Scan for the cell matching the given text and deliver its (x, y) coordinate at center. 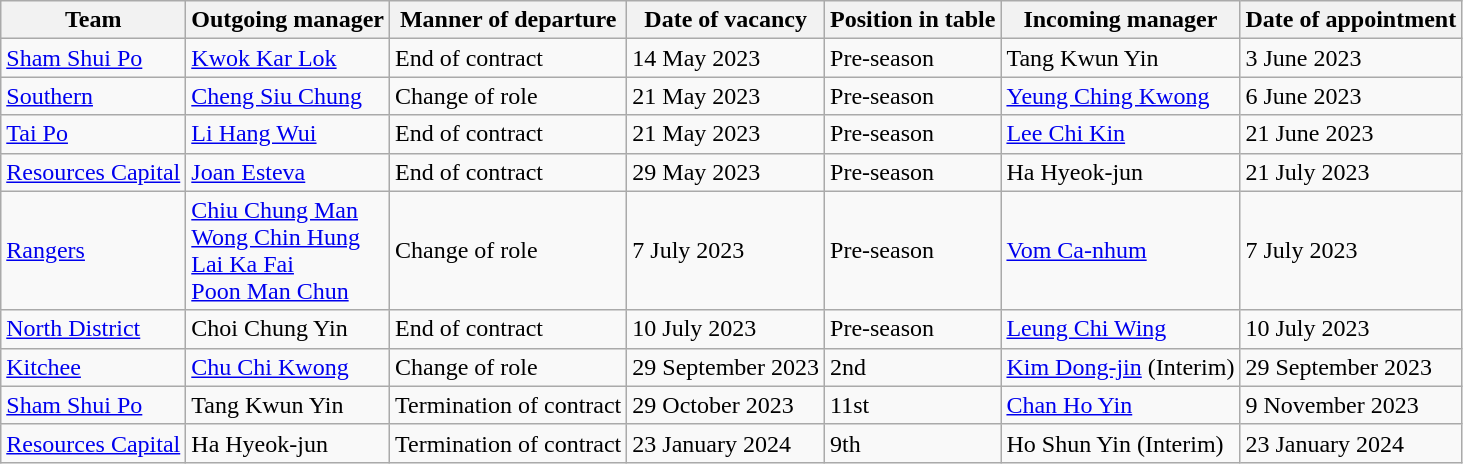
Manner of departure (508, 20)
Outgoing manager (288, 20)
Leung Chi Wing (1120, 329)
Li Hang Wui (288, 134)
Chan Ho Yin (1120, 405)
Position in table (913, 20)
Choi Chung Yin (288, 329)
Cheng Siu Chung (288, 96)
Lee Chi Kin (1120, 134)
Date of vacancy (726, 20)
North District (94, 329)
9 November 2023 (1351, 405)
14 May 2023 (726, 58)
11st (913, 405)
Southern (94, 96)
29 May 2023 (726, 172)
Kwok Kar Lok (288, 58)
Kim Dong-jin (Interim) (1120, 367)
Vom Ca-nhum (1120, 250)
Yeung Ching Kwong (1120, 96)
29 October 2023 (726, 405)
9th (913, 443)
21 July 2023 (1351, 172)
2nd (913, 367)
Incoming manager (1120, 20)
Joan Esteva (288, 172)
3 June 2023 (1351, 58)
Date of appointment (1351, 20)
6 June 2023 (1351, 96)
Chu Chi Kwong (288, 367)
Kitchee (94, 367)
21 June 2023 (1351, 134)
Tai Po (94, 134)
Team (94, 20)
Chiu Chung Man Wong Chin Hung Lai Ka Fai Poon Man Chun (288, 250)
Rangers (94, 250)
Ho Shun Yin (Interim) (1120, 443)
